Identify which cell holds the provided text, then report its [X, Y] central coordinate. 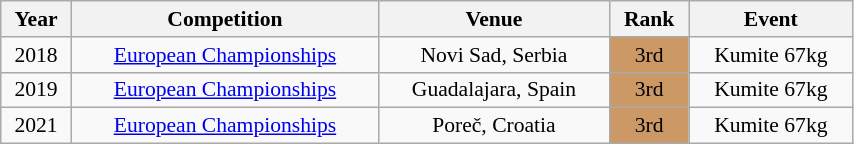
Competition [224, 19]
Novi Sad, Serbia [494, 55]
2018 [36, 55]
2021 [36, 126]
Guadalajara, Spain [494, 90]
Rank [649, 19]
Poreč, Croatia [494, 126]
Year [36, 19]
2019 [36, 90]
Venue [494, 19]
Event [770, 19]
